Return the (x, y) coordinate for the center point of the cell that contains the specified text.  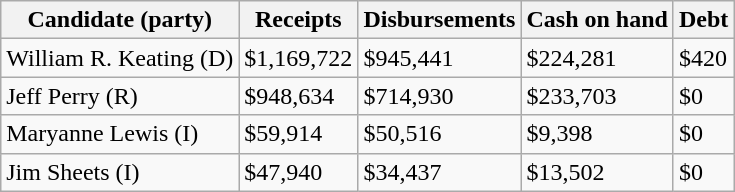
$420 (703, 58)
Maryanne Lewis (I) (120, 134)
Candidate (party) (120, 20)
$34,437 (440, 172)
William R. Keating (D) (120, 58)
$714,930 (440, 96)
Jeff Perry (R) (120, 96)
Receipts (298, 20)
$59,914 (298, 134)
Cash on hand (597, 20)
Jim Sheets (I) (120, 172)
$13,502 (597, 172)
$1,169,722 (298, 58)
$224,281 (597, 58)
Debt (703, 20)
$945,441 (440, 58)
Disbursements (440, 20)
$50,516 (440, 134)
$47,940 (298, 172)
$233,703 (597, 96)
$948,634 (298, 96)
$9,398 (597, 134)
